Detect which cell encompasses the target text, then output its (x, y) center coordinate. 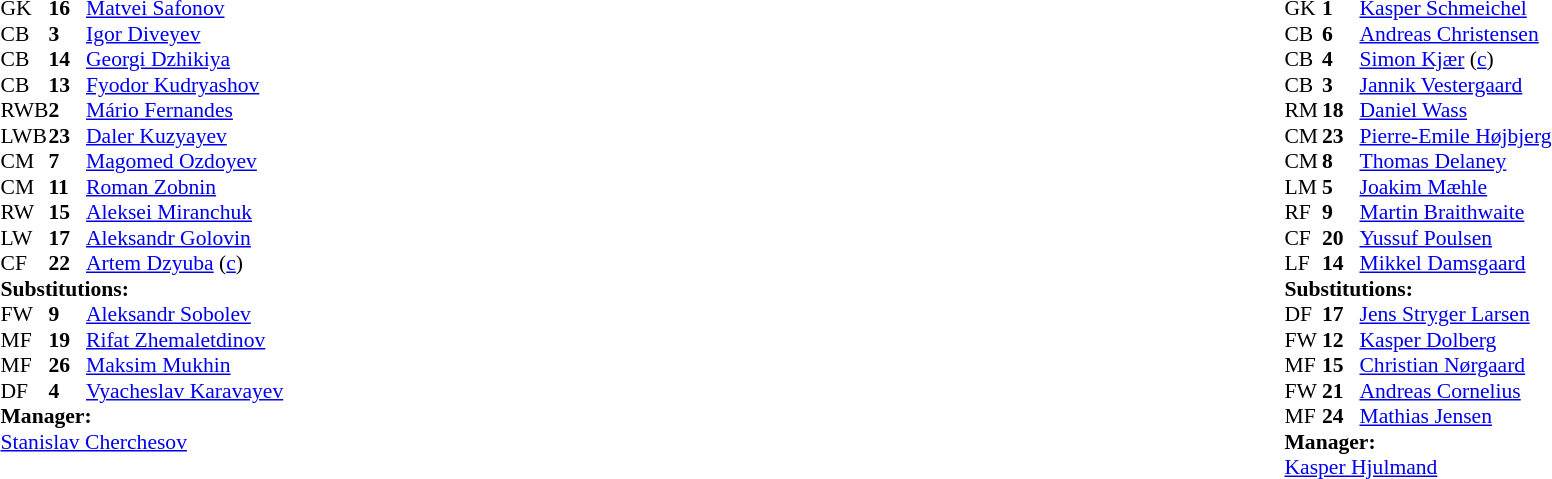
Fyodor Kudryashov (184, 85)
Aleksei Miranchuk (184, 213)
RWB (24, 111)
13 (67, 85)
21 (1341, 391)
11 (67, 187)
Christian Nørgaard (1455, 365)
26 (67, 365)
Mathias Jensen (1455, 417)
24 (1341, 417)
Igor Diveyev (184, 34)
19 (67, 340)
Maksim Mukhin (184, 365)
2 (67, 111)
Andreas Christensen (1455, 34)
Thomas Delaney (1455, 161)
Aleksandr Sobolev (184, 315)
LF (1303, 263)
Jens Stryger Larsen (1455, 315)
Yussuf Poulsen (1455, 238)
LM (1303, 187)
Daler Kuzyayev (184, 136)
Jannik Vestergaard (1455, 85)
12 (1341, 340)
20 (1341, 238)
Mário Fernandes (184, 111)
Vyacheslav Karavayev (184, 391)
Andreas Cornelius (1455, 391)
Daniel Wass (1455, 111)
RM (1303, 111)
Pierre-Emile Højbjerg (1455, 136)
LW (24, 238)
22 (67, 263)
Martin Braithwaite (1455, 213)
Georgi Dzhikiya (184, 59)
Kasper Dolberg (1455, 340)
Simon Kjær (c) (1455, 59)
RW (24, 213)
Stanislav Cherchesov (142, 442)
6 (1341, 34)
RF (1303, 213)
Rifat Zhemaletdinov (184, 340)
7 (67, 161)
Joakim Mæhle (1455, 187)
18 (1341, 111)
Magomed Ozdoyev (184, 161)
LWB (24, 136)
Artem Dzyuba (c) (184, 263)
5 (1341, 187)
Roman Zobnin (184, 187)
Aleksandr Golovin (184, 238)
8 (1341, 161)
Mikkel Damsgaard (1455, 263)
